Identify which cell holds the provided text, then report its (x, y) central coordinate. 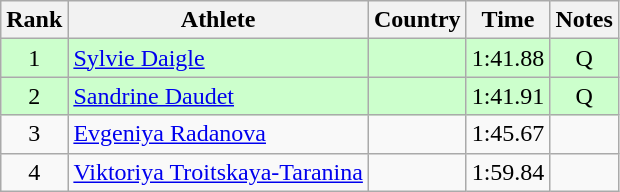
2 (34, 96)
Notes (584, 20)
Evgeniya Radanova (218, 134)
Sandrine Daudet (218, 96)
1 (34, 58)
1:45.67 (508, 134)
Athlete (218, 20)
Country (417, 20)
Rank (34, 20)
Sylvie Daigle (218, 58)
Time (508, 20)
Viktoriya Troitskaya-Taranina (218, 172)
1:41.88 (508, 58)
1:41.91 (508, 96)
3 (34, 134)
1:59.84 (508, 172)
4 (34, 172)
